Determine the [X, Y] coordinate at the center of the cell enclosing the given text.  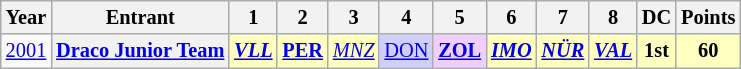
7 [564, 17]
ZOL [460, 51]
1st [656, 51]
5 [460, 17]
60 [708, 51]
3 [354, 17]
2 [302, 17]
Draco Junior Team [140, 51]
PER [302, 51]
MNZ [354, 51]
4 [406, 17]
8 [613, 17]
VLL [253, 51]
Entrant [140, 17]
DC [656, 17]
NÜR [564, 51]
1 [253, 17]
DON [406, 51]
VAL [613, 51]
Points [708, 17]
Year [26, 17]
IMO [511, 51]
6 [511, 17]
2001 [26, 51]
